Return [x, y] of the center of cell containing provided text 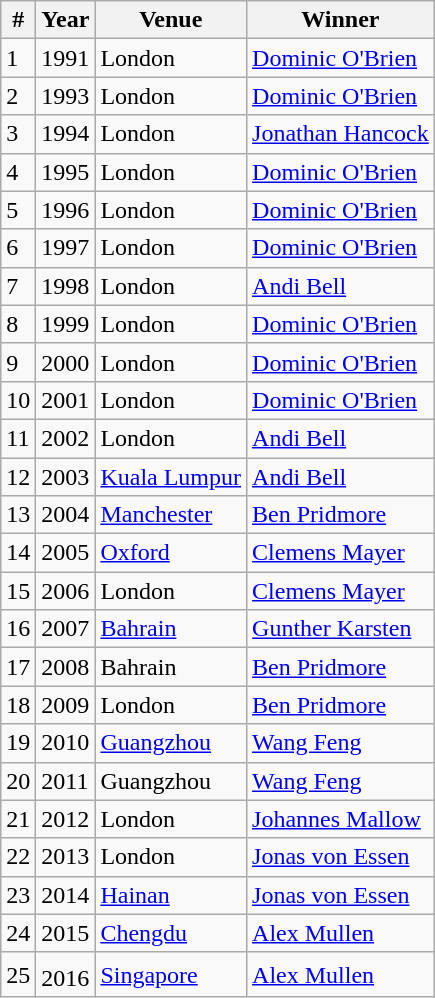
1994 [66, 134]
Gunther Karsten [341, 629]
2003 [66, 477]
18 [18, 705]
16 [18, 629]
3 [18, 134]
2015 [66, 933]
11 [18, 438]
12 [18, 477]
Manchester [171, 515]
Oxford [171, 553]
17 [18, 667]
Venue [171, 20]
23 [18, 895]
9 [18, 362]
1998 [66, 286]
Winner [341, 20]
Singapore [171, 974]
Kuala Lumpur [171, 477]
2 [18, 96]
6 [18, 248]
2007 [66, 629]
14 [18, 553]
2006 [66, 591]
# [18, 20]
2013 [66, 857]
1996 [66, 210]
22 [18, 857]
Hainan [171, 895]
2014 [66, 895]
2011 [66, 781]
25 [18, 974]
2004 [66, 515]
1999 [66, 324]
2000 [66, 362]
1991 [66, 58]
2009 [66, 705]
2016 [66, 974]
2010 [66, 743]
20 [18, 781]
13 [18, 515]
2001 [66, 400]
15 [18, 591]
Year [66, 20]
21 [18, 819]
Jonathan Hancock [341, 134]
1997 [66, 248]
7 [18, 286]
2005 [66, 553]
1 [18, 58]
10 [18, 400]
Johannes Mallow [341, 819]
1993 [66, 96]
8 [18, 324]
24 [18, 933]
2008 [66, 667]
2012 [66, 819]
5 [18, 210]
4 [18, 172]
19 [18, 743]
Chengdu [171, 933]
2002 [66, 438]
1995 [66, 172]
